Locate the cell with the specified text and output its [x, y] center coordinate. 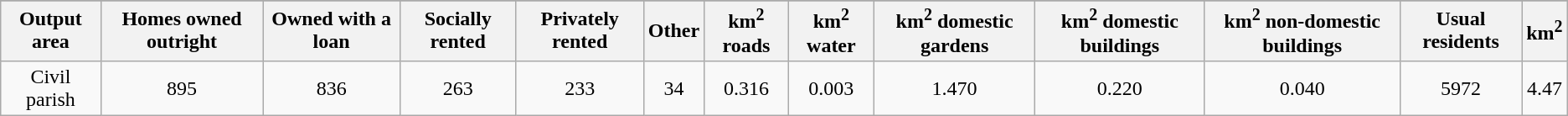
4.47 [1545, 87]
Owned with a loan [332, 31]
836 [332, 87]
0.040 [1302, 87]
34 [673, 87]
km2 [1545, 31]
km2 non-domestic buildings [1302, 31]
Socially rented [457, 31]
1.470 [955, 87]
km2 water [831, 31]
Output area [50, 31]
Privately rented [580, 31]
km2 domestic gardens [955, 31]
233 [580, 87]
Other [673, 31]
Homes owned outright [182, 31]
km2 roads [747, 31]
895 [182, 87]
0.220 [1120, 87]
5972 [1461, 87]
263 [457, 87]
Civil parish [50, 87]
km2 domestic buildings [1120, 31]
0.003 [831, 87]
Usual residents [1461, 31]
0.316 [747, 87]
